Extract the (X, Y) coordinate from the center of the cell holding the provided text.  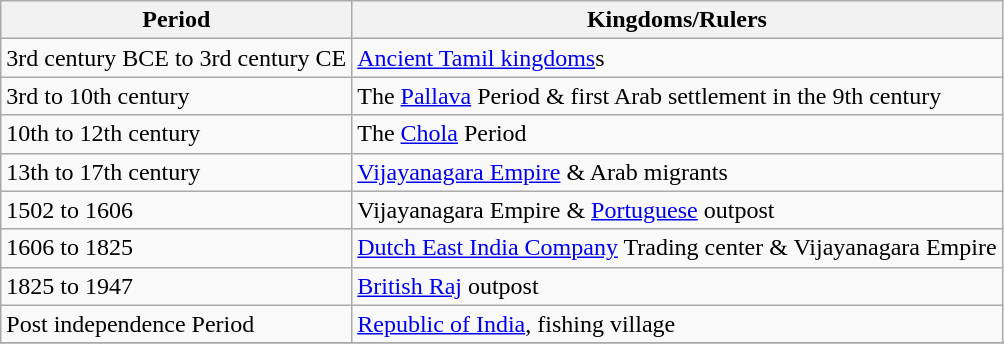
1502 to 1606 (176, 210)
The Pallava Period & first Arab settlement in the 9th century (677, 96)
Dutch East India Company Trading center & Vijayanagara Empire (677, 248)
13th to 17th century (176, 172)
10th to 12th century (176, 134)
1825 to 1947 (176, 286)
British Raj outpost (677, 286)
Ancient Tamil kingdomss (677, 58)
Republic of India, fishing village (677, 324)
Post independence Period (176, 324)
The Chola Period (677, 134)
Vijayanagara Empire & Portuguese outpost (677, 210)
Period (176, 20)
Kingdoms/Rulers (677, 20)
3rd century BCE to 3rd century CE (176, 58)
1606 to 1825 (176, 248)
Vijayanagara Empire & Arab migrants (677, 172)
3rd to 10th century (176, 96)
